Capture the cell that displays the provided text and extract its (X, Y) central coordinate. 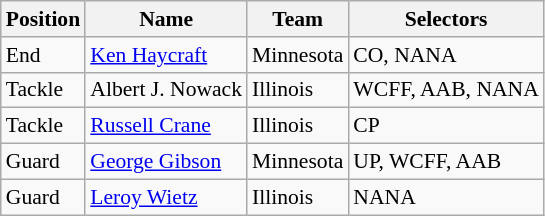
Name (166, 19)
Ken Haycraft (166, 55)
Selectors (446, 19)
CP (446, 126)
NANA (446, 197)
End (43, 55)
Russell Crane (166, 126)
George Gibson (166, 162)
CO, NANA (446, 55)
Leroy Wietz (166, 197)
Position (43, 19)
WCFF, AAB, NANA (446, 90)
Albert J. Nowack (166, 90)
UP, WCFF, AAB (446, 162)
Team (298, 19)
